For the text-containing cell, return its midpoint in [X, Y] coordinate format. 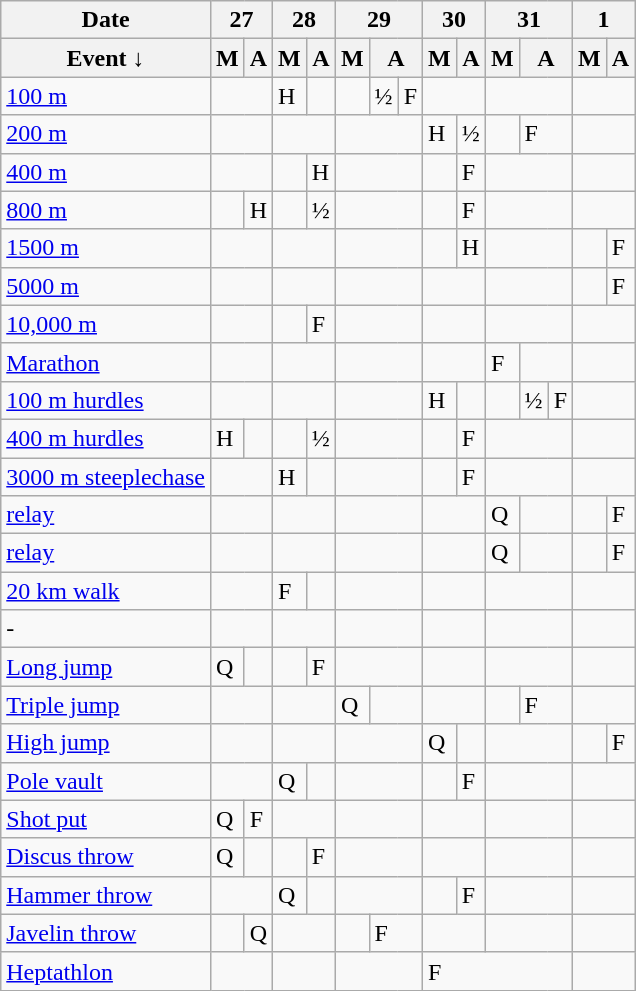
200 m [106, 134]
5000 m [106, 286]
400 m hurdles [106, 438]
Javelin throw [106, 933]
Discus throw [106, 857]
Pole vault [106, 781]
100 m hurdles [106, 400]
High jump [106, 743]
Heptathlon [106, 971]
30 [454, 20]
Triple jump [106, 705]
400 m [106, 172]
Long jump [106, 667]
31 [528, 20]
100 m [106, 96]
3000 m steeplechase [106, 477]
1 [604, 20]
29 [378, 20]
Shot put [106, 819]
Hammer throw [106, 895]
Marathon [106, 362]
10,000 m [106, 324]
20 km walk [106, 591]
800 m [106, 210]
Date [106, 20]
27 [241, 20]
1500 m [106, 248]
28 [304, 20]
Event ↓ [106, 58]
- [106, 629]
